Provide the (x, y) coordinate of the cell's center where the given text is located.  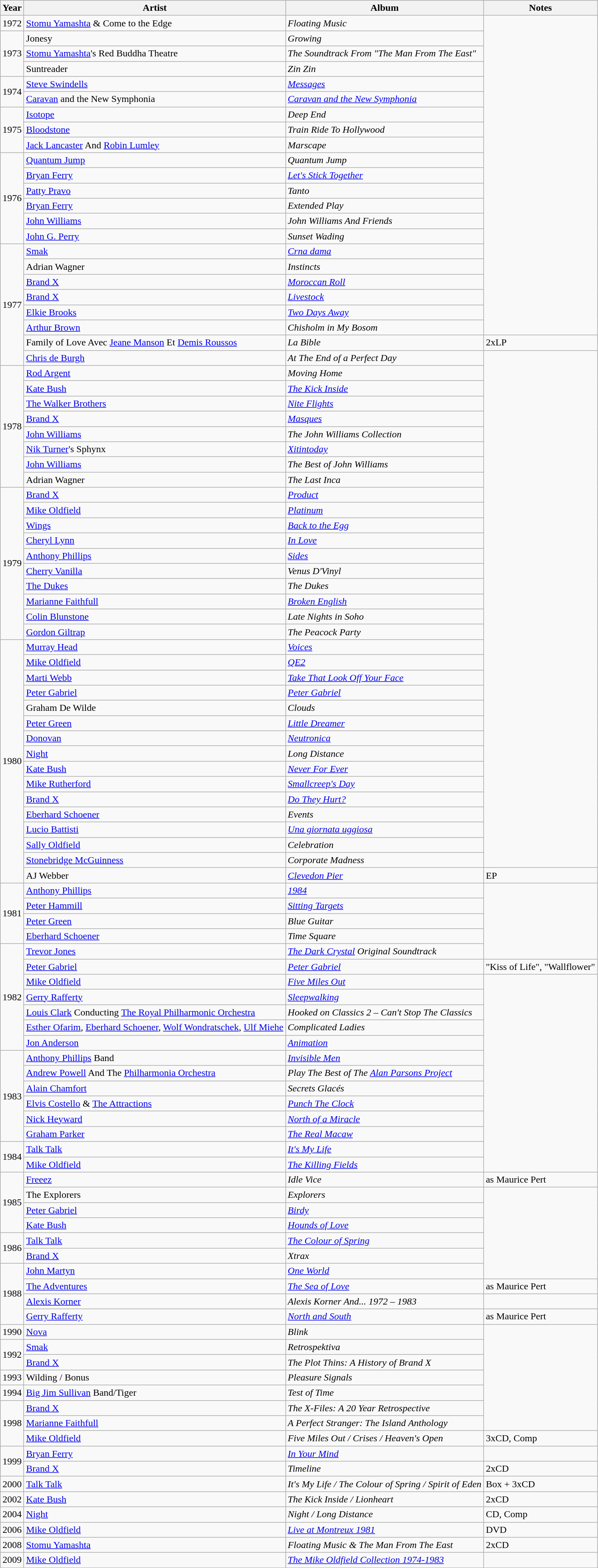
The Adventures (155, 1286)
Family of Love Avec Jeane Manson Et Demis Roussos (155, 343)
Sunset Wading (385, 236)
Patty Pravo (155, 191)
John Martyn (155, 1271)
Smallcreep's Day (385, 784)
Moroccan Roll (385, 282)
Freeez (155, 1180)
The Dark Crystal Original Soundtrack (385, 952)
Growing (385, 38)
Blue Guitar (385, 921)
Invisible Men (385, 1058)
Clevedon Pier (385, 875)
Graham Parker (155, 1134)
Broken English (385, 601)
Alexis Korner And... 1972 – 1983 (385, 1301)
1979 (12, 564)
Explorers (385, 1195)
Sleepwalking (385, 997)
Tanto (385, 191)
The Plot Thins: A History of Brand X (385, 1362)
Stomu Yamashta's Red Buddha Theatre (155, 54)
In Love (385, 541)
A Perfect Stranger: The Island Anthology (385, 1423)
1982 (12, 997)
Complicated Ladies (385, 1027)
QE2 (385, 662)
Test of Time (385, 1392)
John Williams And Friends (385, 221)
Nick Heyward (155, 1119)
Corporate Madness (385, 860)
Gordon Giltrap (155, 632)
CD, Comp (540, 1514)
Voices (385, 647)
Live at Montreux 1981 (385, 1530)
Product (385, 495)
Timeline (385, 1469)
Zin Zin (385, 69)
Trevor Jones (155, 952)
2004 (12, 1514)
Crna dama (385, 251)
Jon Anderson (155, 1043)
1986 (12, 1248)
Chris de Burgh (155, 358)
Donovan (155, 738)
Nova (155, 1332)
Punch The Clock (385, 1103)
1988 (12, 1294)
The Colour of Spring (385, 1241)
Retrospektiva (385, 1347)
Late Nights in Soho (385, 616)
2006 (12, 1530)
The Real Macaw (385, 1134)
Long Distance (385, 754)
Colin Blunstone (155, 616)
Floating Music (385, 23)
Train Ride To Hollywood (385, 130)
Marti Webb (155, 678)
The Kick Inside / Lionheart (385, 1499)
Cherry Vanilla (155, 571)
Xtrax (385, 1256)
Extended Play (385, 206)
Venus D'Vinyl (385, 571)
Clouds (385, 708)
Little Dreamer (385, 723)
Nik Turner's Sphynx (155, 449)
The Last Inca (385, 480)
Jack Lancaster And Robin Lumley (155, 145)
3xCD, Comp (540, 1438)
Floating Music & The Man From The East (385, 1545)
Instincts (385, 267)
Two Days Away (385, 312)
The Mike Oldfield Collection 1974-1983 (385, 1560)
1992 (12, 1355)
Elkie Brooks (155, 312)
Cheryl Lynn (155, 541)
Messages (385, 84)
Neutronica (385, 738)
Idle Vice (385, 1180)
2002 (12, 1499)
1983 (12, 1096)
Box + 3xCD (540, 1484)
Album (385, 8)
The X-Files: A 20 Year Retrospective (385, 1408)
Deep End (385, 114)
One World (385, 1271)
At The End of a Perfect Day (385, 358)
Secrets Glacés (385, 1088)
Alain Chamfort (155, 1088)
North of a Miracle (385, 1119)
Graham De Wilde (155, 708)
North and South (385, 1317)
Animation (385, 1043)
Masques (385, 419)
Una giornata uggiosa (385, 830)
Mike Rutherford (155, 784)
Nite Flights (385, 403)
Andrew Powell And The Philharmonia Orchestra (155, 1073)
1985 (12, 1203)
Wings (155, 525)
Sides (385, 556)
The Soundtrack From "The Man From The East" (385, 54)
La Bible (385, 343)
2000 (12, 1484)
1981 (12, 913)
Arthur Brown (155, 327)
1993 (12, 1377)
Marscape (385, 145)
Celebration (385, 845)
Never For Ever (385, 769)
The Best of John Williams (385, 465)
Sally Oldfield (155, 845)
Pleasure Signals (385, 1377)
Do They Hurt? (385, 799)
Five Miles Out (385, 982)
The Killing Fields (385, 1165)
John G. Perry (155, 236)
Isotope (155, 114)
The Walker Brothers (155, 403)
The Kick Inside (385, 388)
1980 (12, 761)
2009 (12, 1560)
Esther Ofarim, Eberhard Schoener, Wolf Wondratschek, Ulf Miehe (155, 1027)
Steve Swindells (155, 84)
Wilding / Bonus (155, 1377)
Take That Look Off Your Face (385, 678)
Alexis Korner (155, 1301)
EP (540, 875)
Rod Argent (155, 373)
1977 (12, 305)
Sitting Targets (385, 906)
DVD (540, 1530)
Chisholm in My Bosom (385, 327)
2008 (12, 1545)
1978 (12, 426)
The Peacock Party (385, 632)
1975 (12, 130)
Hooked on Classics 2 – Can't Stop The Classics (385, 1012)
Louis Clark Conducting The Royal Philharmonic Orchestra (155, 1012)
Stomu Yamashta (155, 1545)
In Your Mind (385, 1454)
1998 (12, 1423)
The Sea of Love (385, 1286)
Anthony Phillips Band (155, 1058)
Year (12, 8)
Let's Stick Together (385, 175)
Notes (540, 8)
1976 (12, 198)
It's My Life / The Colour of Spring / Spirit of Eden (385, 1484)
1974 (12, 92)
Time Square (385, 936)
Night / Long Distance (385, 1514)
Stonebridge McGuinness (155, 860)
Elvis Costello & The Attractions (155, 1103)
Hounds of Love (385, 1225)
Xitintoday (385, 449)
"Kiss of Life", "Wallflower" (540, 967)
1973 (12, 54)
Artist (155, 8)
Bloodstone (155, 130)
Big Jim Sullivan Band/Tiger (155, 1392)
1990 (12, 1332)
Play The Best of The Alan Parsons Project (385, 1073)
Platinum (385, 510)
Stomu Yamashta & Come to the Edge (155, 23)
Birdy (385, 1210)
The John Williams Collection (385, 434)
Moving Home (385, 373)
Five Miles Out / Crises / Heaven's Open (385, 1438)
Peter Hammill (155, 906)
Jonesy (155, 38)
It's My Life (385, 1149)
The Explorers (155, 1195)
Events (385, 814)
Livestock (385, 297)
1999 (12, 1461)
Blink (385, 1332)
AJ Webber (155, 875)
1994 (12, 1392)
2xLP (540, 343)
Murray Head (155, 647)
Back to the Egg (385, 525)
1972 (12, 23)
Lucio Battisti (155, 830)
Suntreader (155, 69)
